Detect which cell encompasses the target text, then output its (x, y) center coordinate. 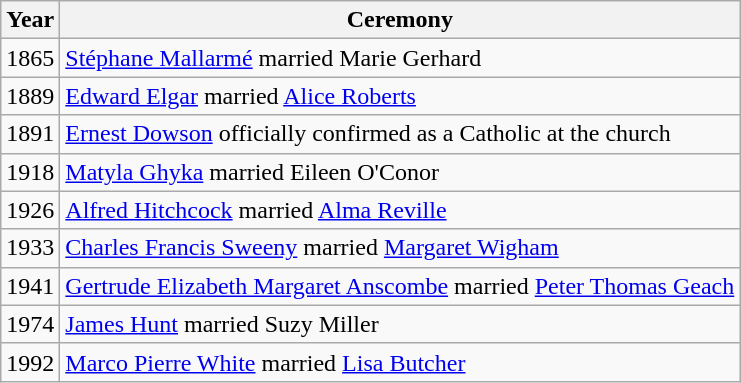
Ceremony (400, 20)
Stéphane Mallarmé married Marie Gerhard (400, 58)
1926 (30, 210)
Gertrude Elizabeth Margaret Anscombe married Peter Thomas Geach (400, 286)
Marco Pierre White married Lisa Butcher (400, 362)
1891 (30, 134)
Matyla Ghyka married Eileen O'Conor (400, 172)
1974 (30, 324)
James Hunt married Suzy Miller (400, 324)
1992 (30, 362)
1918 (30, 172)
Year (30, 20)
1933 (30, 248)
Ernest Dowson officially confirmed as a Catholic at the church (400, 134)
1889 (30, 96)
Charles Francis Sweeny married Margaret Wigham (400, 248)
1865 (30, 58)
Alfred Hitchcock married Alma Reville (400, 210)
1941 (30, 286)
Edward Elgar married Alice Roberts (400, 96)
